Return the (X, Y) coordinate for the center point of the cell that contains the specified text.  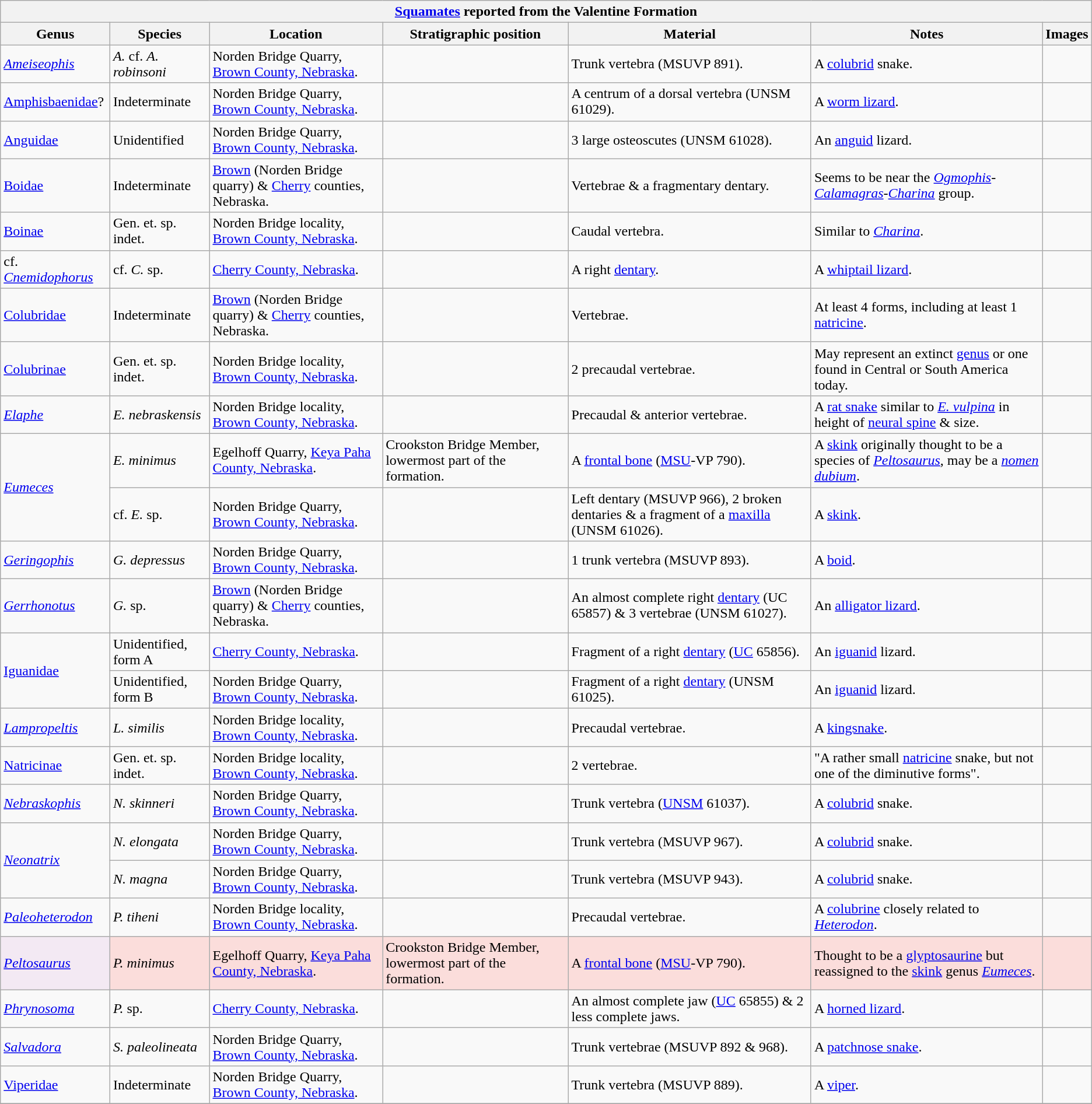
G. depressus (160, 560)
Seems to be near the Ogmophis-Calamagras-Charina group. (926, 185)
Phrynosoma (55, 1009)
A whiptail lizard. (926, 269)
An almost complete right dentary (UC 65857) & 3 vertebrae (UNSM 61027). (689, 606)
An anguid lizard. (926, 140)
Eumeces (55, 487)
Precaudal & anterior vertebrae. (689, 414)
A right dentary. (689, 269)
Ameiseophis (55, 64)
cf. C. sp. (160, 269)
A patchnose snake. (926, 1046)
Genus (55, 34)
"A rather small natricine snake, but not one of the diminutive forms". (926, 765)
Squamates reported from the Valentine Formation (546, 12)
3 large osteoscutes (UNSM 61028). (689, 140)
A boid. (926, 560)
Anguidae (55, 140)
E. nebraskensis (160, 414)
1 trunk vertebra (MSUVP 893). (689, 560)
cf. Cnemidophorus (55, 269)
Boidae (55, 185)
Neonatrix (55, 860)
Trunk vertebra (MSUVP 889). (689, 1085)
Left dentary (MSUVP 966), 2 broken dentaries & a fragment of a maxilla (UNSM 61026). (689, 514)
A rat snake similar to E. vulpina in height of neural spine & size. (926, 414)
Notes (926, 34)
Iguanidae (55, 671)
Fragment of a right dentary (UC 65856). (689, 652)
Stratigraphic position (475, 34)
A viper. (926, 1085)
Thought to be a glyptosaurine but reassigned to the skink genus Eumeces. (926, 963)
P. minimus (160, 963)
E. minimus (160, 460)
A skink originally thought to be a species of Peltosaurus, may be a nomen dubium. (926, 460)
A colubrine closely related to Heterodon. (926, 917)
P. tiheni (160, 917)
A kingsnake. (926, 728)
P. sp. (160, 1009)
Trunk vertebra (MSUVP 891). (689, 64)
Vertebrae & a fragmentary dentary. (689, 185)
Amphisbaenidae? (55, 101)
Caudal vertebra. (689, 231)
A. cf. A. robinsoni (160, 64)
cf. E. sp. (160, 514)
Viperidae (55, 1085)
Elaphe (55, 414)
Trunk vertebra (MSUVP 967). (689, 841)
A worm lizard. (926, 101)
S. paleolineata (160, 1046)
A centrum of a dorsal vertebra (UNSM 61029). (689, 101)
G. sp. (160, 606)
Images (1067, 34)
Species (160, 34)
L. similis (160, 728)
Lampropeltis (55, 728)
Trunk vertebra (UNSM 61037). (689, 804)
Salvadora (55, 1046)
An almost complete jaw (UC 65855) & 2 less complete jaws. (689, 1009)
Natricinae (55, 765)
Unidentified, form B (160, 689)
Unidentified (160, 140)
N. elongata (160, 841)
Boinae (55, 231)
N. skinneri (160, 804)
2 precaudal vertebrae. (689, 369)
Paleoheterodon (55, 917)
Fragment of a right dentary (UNSM 61025). (689, 689)
Peltosaurus (55, 963)
Trunk vertebrae (MSUVP 892 & 968). (689, 1046)
A skink. (926, 514)
Gerrhonotus (55, 606)
Colubrinae (55, 369)
May represent an extinct genus or one found in Central or South America today. (926, 369)
A horned lizard. (926, 1009)
Nebraskophis (55, 804)
Location (296, 34)
An alligator lizard. (926, 606)
At least 4 forms, including at least 1 natricine. (926, 315)
Material (689, 34)
Unidentified, form A (160, 652)
Colubridae (55, 315)
Trunk vertebra (MSUVP 943). (689, 879)
Geringophis (55, 560)
N. magna (160, 879)
Similar to Charina. (926, 231)
Vertebrae. (689, 315)
2 vertebrae. (689, 765)
